Scan for the cell matching the given text and deliver its (x, y) coordinate at center. 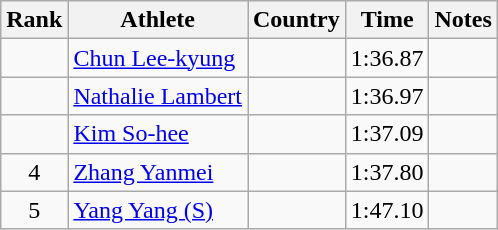
Notes (463, 20)
Zhang Yanmei (158, 172)
Yang Yang (S) (158, 210)
5 (34, 210)
Nathalie Lambert (158, 96)
1:37.80 (387, 172)
4 (34, 172)
Athlete (158, 20)
Time (387, 20)
Chun Lee-kyung (158, 58)
Kim So-hee (158, 134)
1:36.97 (387, 96)
Country (297, 20)
Rank (34, 20)
1:36.87 (387, 58)
1:47.10 (387, 210)
1:37.09 (387, 134)
